Find where the given text appears and provide that cell's center as (x, y) coordinate. 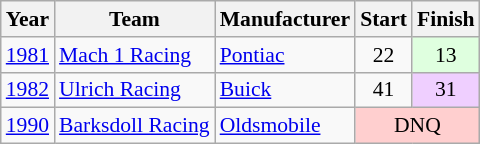
Ulrich Racing (134, 90)
31 (446, 90)
Mach 1 Racing (134, 55)
1982 (28, 90)
13 (446, 55)
DNQ (418, 126)
Year (28, 19)
Pontiac (285, 55)
Team (134, 19)
Oldsmobile (285, 126)
22 (384, 55)
1990 (28, 126)
41 (384, 90)
Start (384, 19)
Barksdoll Racing (134, 126)
Buick (285, 90)
Manufacturer (285, 19)
1981 (28, 55)
Finish (446, 19)
